Identify which cell holds the provided text, then report its (x, y) central coordinate. 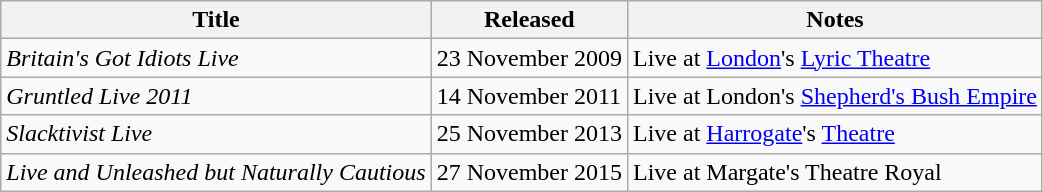
Notes (834, 20)
Gruntled Live 2011 (216, 96)
Live and Unleashed but Naturally Cautious (216, 172)
14 November 2011 (529, 96)
Live at London's Lyric Theatre (834, 58)
27 November 2015 (529, 172)
Live at Margate's Theatre Royal (834, 172)
Live at Harrogate's Theatre (834, 134)
Released (529, 20)
25 November 2013 (529, 134)
Britain's Got Idiots Live (216, 58)
23 November 2009 (529, 58)
Slacktivist Live (216, 134)
Live at London's Shepherd's Bush Empire (834, 96)
Title (216, 20)
